Extract the (x, y) coordinate from the center of the cell holding the provided text.  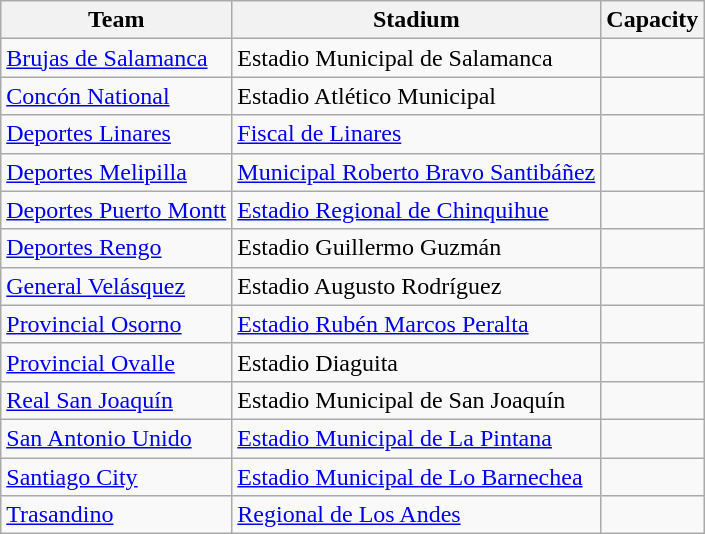
Concón National (116, 96)
Estadio Municipal de San Joaquín (416, 400)
Provincial Ovalle (116, 362)
Estadio Atlético Municipal (416, 96)
Deportes Puerto Montt (116, 210)
General Velásquez (116, 286)
Real San Joaquín (116, 400)
Estadio Municipal de Salamanca (416, 58)
Estadio Regional de Chinquihue (416, 210)
Estadio Augusto Rodríguez (416, 286)
Provincial Osorno (116, 324)
Estadio Municipal de La Pintana (416, 438)
Estadio Guillermo Guzmán (416, 248)
Regional de Los Andes (416, 515)
Deportes Linares (116, 134)
Capacity (652, 20)
Stadium (416, 20)
San Antonio Unido (116, 438)
Brujas de Salamanca (116, 58)
Municipal Roberto Bravo Santibáñez (416, 172)
Estadio Municipal de Lo Barnechea (416, 477)
Estadio Rubén Marcos Peralta (416, 324)
Trasandino (116, 515)
Deportes Rengo (116, 248)
Estadio Diaguita (416, 362)
Santiago City (116, 477)
Deportes Melipilla (116, 172)
Team (116, 20)
Fiscal de Linares (416, 134)
